Scan for the cell matching the given text and deliver its (X, Y) coordinate at center. 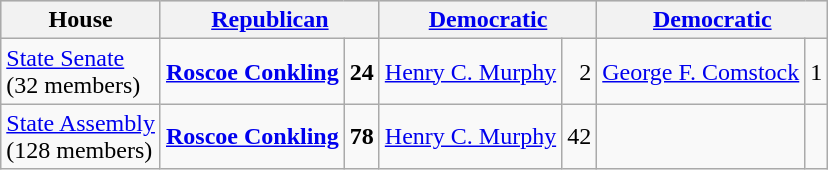
State Senate(32 members) (81, 72)
Republican (270, 20)
24 (362, 72)
42 (580, 136)
1 (816, 72)
House (81, 20)
George F. Comstock (701, 72)
78 (362, 136)
2 (580, 72)
State Assembly(128 members) (81, 136)
